Locate the cell with the specified text and output its (x, y) center coordinate. 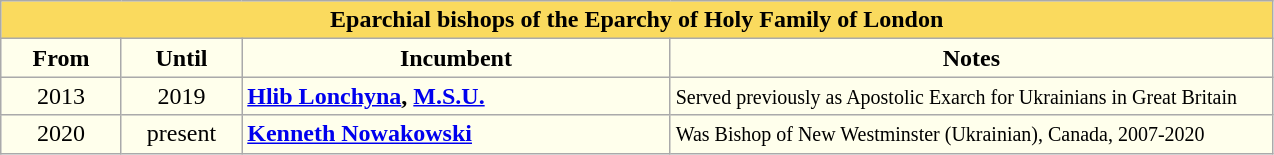
2013 (61, 96)
Until (181, 58)
Incumbent (456, 58)
2019 (181, 96)
Notes (972, 58)
Was Bishop of New Westminster (Ukrainian), Canada, 2007-2020 (972, 134)
present (181, 134)
Kenneth Nowakowski (456, 134)
From (61, 58)
Eparchial bishops of the Eparchy of Holy Family of London (637, 20)
Served previously as Apostolic Exarch for Ukrainians in Great Britain (972, 96)
Hlib Lonchyna, M.S.U. (456, 96)
2020 (61, 134)
